Search for the cell housing the specified text and yield its [X, Y] center coordinate. 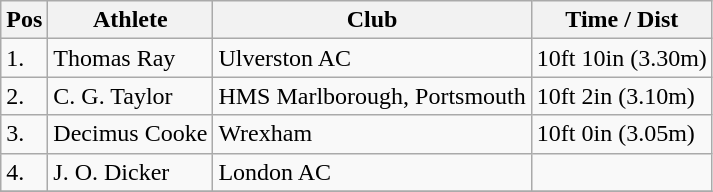
J. O. Dicker [130, 172]
Thomas Ray [130, 58]
Club [372, 20]
Time / Dist [622, 20]
10ft 10in (3.30m) [622, 58]
Ulverston AC [372, 58]
2. [24, 96]
4. [24, 172]
London AC [372, 172]
HMS Marlborough, Portsmouth [372, 96]
10ft 0in (3.05m) [622, 134]
3. [24, 134]
C. G. Taylor [130, 96]
Athlete [130, 20]
1. [24, 58]
Pos [24, 20]
Decimus Cooke [130, 134]
Wrexham [372, 134]
10ft 2in (3.10m) [622, 96]
